Search for the cell housing the specified text and yield its (x, y) center coordinate. 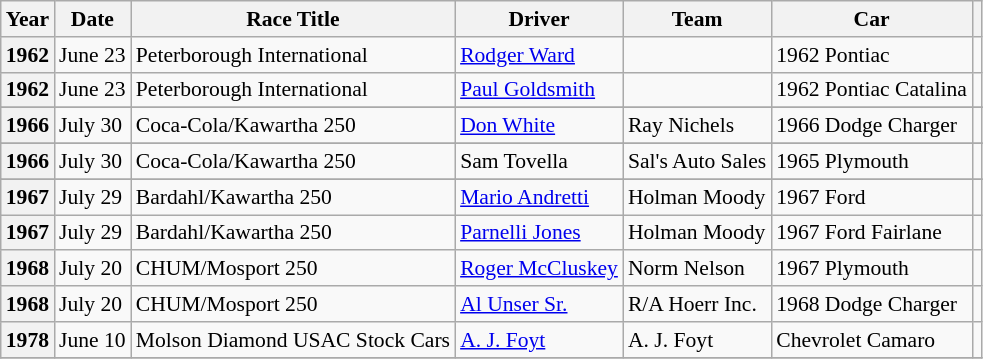
1967 Ford Fairlane (872, 233)
Al Unser Sr. (539, 304)
Year (28, 19)
Sal's Auto Sales (697, 162)
Race Title (293, 19)
1962 Pontiac Catalina (872, 90)
Paul Goldsmith (539, 90)
1968 Dodge Charger (872, 304)
1967 Ford (872, 197)
1965 Plymouth (872, 162)
Rodger Ward (539, 55)
1967 Plymouth (872, 269)
Norm Nelson (697, 269)
Team (697, 19)
June 10 (92, 340)
Mario Andretti (539, 197)
Ray Nichels (697, 126)
Driver (539, 19)
Sam Tovella (539, 162)
Don White (539, 126)
Molson Diamond USAC Stock Cars (293, 340)
1966 Dodge Charger (872, 126)
Chevrolet Camaro (872, 340)
Parnelli Jones (539, 233)
1978 (28, 340)
Roger McCluskey (539, 269)
Date (92, 19)
R/A Hoerr Inc. (697, 304)
Car (872, 19)
1962 Pontiac (872, 55)
